Determine the (X, Y) coordinate at the center of the cell enclosing the given text.  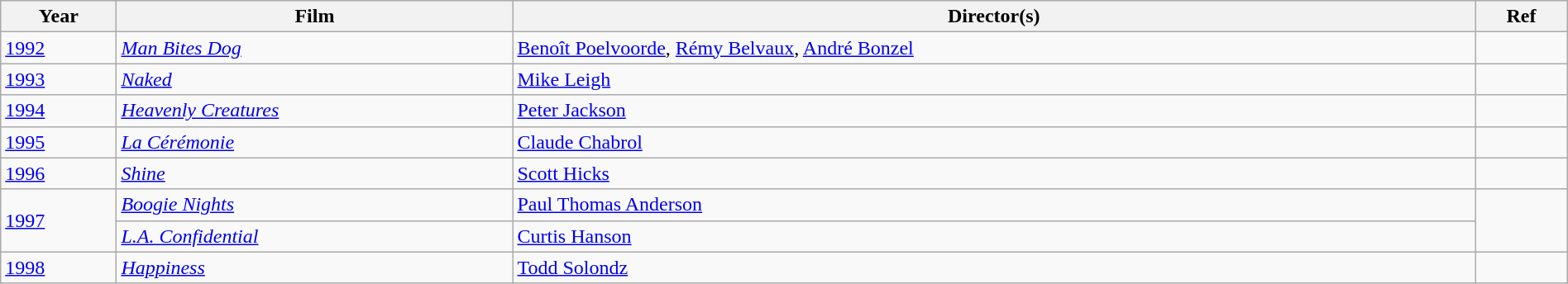
Curtis Hanson (994, 236)
Claude Chabrol (994, 142)
Film (314, 17)
Ref (1522, 17)
Naked (314, 79)
Man Bites Dog (314, 48)
Boogie Nights (314, 205)
1998 (59, 267)
Happiness (314, 267)
1997 (59, 220)
La Cérémonie (314, 142)
Shine (314, 173)
1994 (59, 111)
Scott Hicks (994, 173)
Benoît Poelvoorde, Rémy Belvaux, André Bonzel (994, 48)
Director(s) (994, 17)
1992 (59, 48)
Heavenly Creatures (314, 111)
1996 (59, 173)
Year (59, 17)
Todd Solondz (994, 267)
L.A. Confidential (314, 236)
1995 (59, 142)
Peter Jackson (994, 111)
Mike Leigh (994, 79)
Paul Thomas Anderson (994, 205)
1993 (59, 79)
